Return (x, y) of the center of cell containing provided text 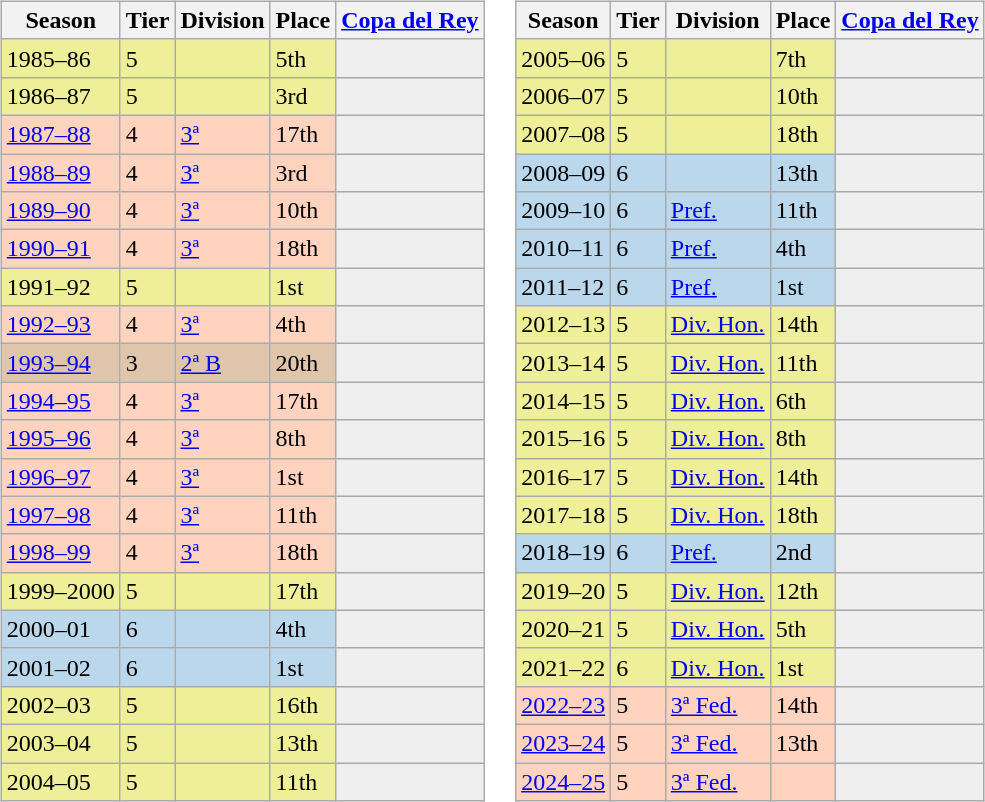
2004–05 (60, 781)
2010–11 (564, 249)
2024–25 (564, 781)
2019–20 (564, 591)
2001–02 (60, 667)
2009–10 (564, 211)
2005–06 (564, 58)
3 (148, 363)
1990–91 (60, 249)
2015–16 (564, 439)
2023–24 (564, 743)
2nd (803, 553)
1993–94 (60, 363)
2006–07 (564, 96)
2000–01 (60, 629)
2013–14 (564, 363)
16th (303, 705)
2002–03 (60, 705)
2014–15 (564, 401)
2016–17 (564, 477)
1994–95 (60, 401)
7th (803, 58)
6th (803, 401)
1992–93 (60, 325)
2017–18 (564, 515)
12th (803, 591)
1995–96 (60, 439)
20th (303, 363)
1996–97 (60, 477)
1991–92 (60, 287)
2ª B (222, 363)
2003–04 (60, 743)
1998–99 (60, 553)
2020–21 (564, 629)
2012–13 (564, 325)
2008–09 (564, 173)
2022–23 (564, 705)
2007–08 (564, 134)
1986–87 (60, 96)
1997–98 (60, 515)
1999–2000 (60, 591)
2011–12 (564, 287)
2021–22 (564, 667)
1985–86 (60, 58)
1987–88 (60, 134)
1988–89 (60, 173)
2018–19 (564, 553)
1989–90 (60, 211)
